For the text-containing cell, return its midpoint in (X, Y) coordinate format. 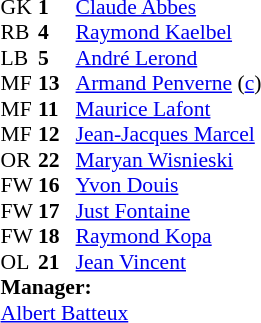
22 (57, 160)
5 (57, 58)
OR (20, 160)
11 (57, 109)
4 (57, 33)
17 (57, 211)
RB (20, 33)
21 (57, 262)
12 (57, 135)
18 (57, 237)
13 (57, 83)
LB (20, 58)
OL (20, 262)
16 (57, 185)
